Find where the given text appears and provide that cell's center as [x, y] coordinate. 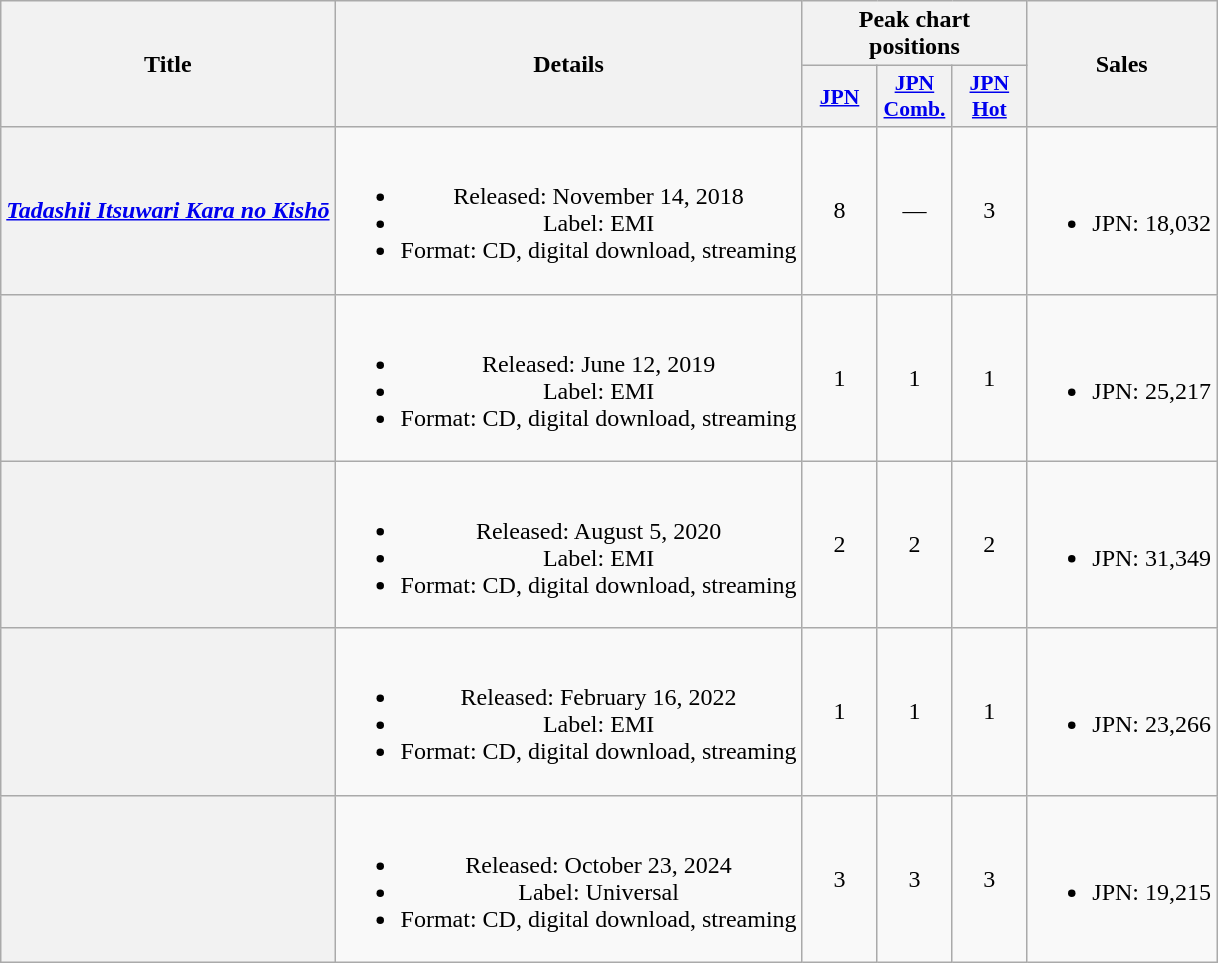
JPN: 19,215 [1122, 878]
Released: February 16, 2022Label: EMIFormat: CD, digital download, streaming [568, 712]
Released: August 5, 2020Label: EMIFormat: CD, digital download, streaming [568, 544]
JPN: 31,349 [1122, 544]
Title [168, 64]
Released: June 12, 2019Label: EMIFormat: CD, digital download, streaming [568, 378]
8 [840, 210]
Sales [1122, 64]
JPN: 23,266 [1122, 712]
Tadashii Itsuwari Kara no Kishō [168, 210]
Released: November 14, 2018Label: EMIFormat: CD, digital download, streaming [568, 210]
Details [568, 64]
JPN [840, 96]
JPN: 25,217 [1122, 378]
— [914, 210]
JPNComb. [914, 96]
Released: October 23, 2024Label: UniversalFormat: CD, digital download, streaming [568, 878]
JPNHot [990, 96]
JPN: 18,032 [1122, 210]
Peak chartpositions [914, 34]
